Pinpoint the cell where the given text exists, returning its [X, Y] midpoint coordinate. 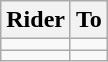
To [88, 20]
Rider [36, 20]
